Capture the cell that displays the provided text and extract its [X, Y] central coordinate. 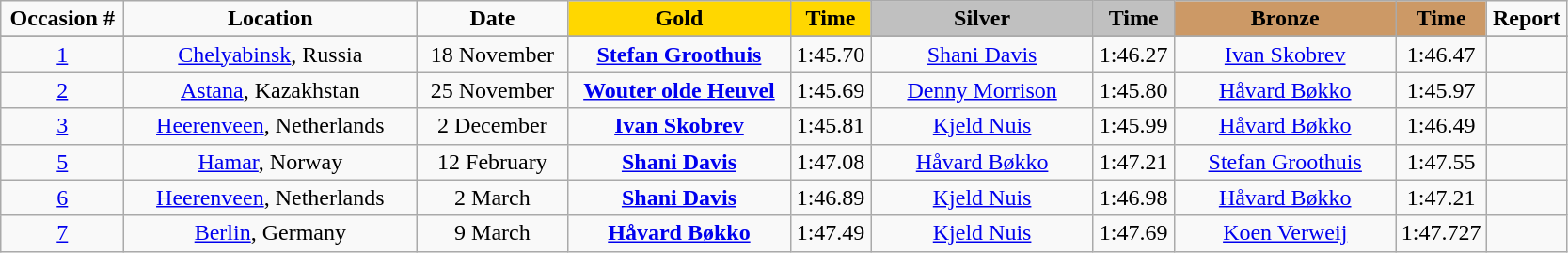
Bronze [1285, 19]
1:47.49 [831, 233]
5 [62, 162]
3 [62, 126]
Berlin, Germany [271, 233]
2 [62, 90]
9 March [493, 233]
Location [271, 19]
1:45.97 [1441, 90]
7 [62, 233]
1:45.70 [831, 55]
1:47.727 [1441, 233]
1:45.99 [1133, 126]
1:47.55 [1441, 162]
Hamar, Norway [271, 162]
Gold [679, 19]
6 [62, 198]
Date [493, 19]
1:47.69 [1133, 233]
2 March [493, 198]
Chelyabinsk, Russia [271, 55]
25 November [493, 90]
1:46.27 [1133, 55]
Report [1527, 19]
Wouter olde Heuvel [679, 90]
Occasion # [62, 19]
1:45.80 [1133, 90]
Denny Morrison [982, 90]
Koen Verweij [1285, 233]
2 December [493, 126]
1:46.89 [831, 198]
1:45.69 [831, 90]
18 November [493, 55]
1:46.98 [1133, 198]
Astana, Kazakhstan [271, 90]
1:46.47 [1441, 55]
1:47.08 [831, 162]
1:46.49 [1441, 126]
Silver [982, 19]
1:45.81 [831, 126]
12 February [493, 162]
1 [62, 55]
